For the text-containing cell, return its midpoint in [x, y] coordinate format. 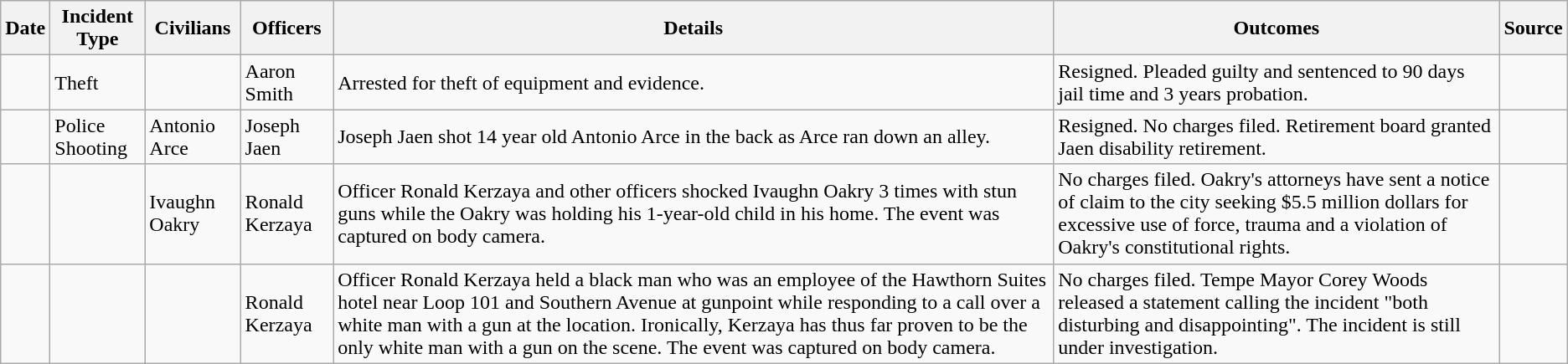
Resigned. No charges filed. Retirement board granted Jaen disability retirement. [1277, 137]
Aaron Smith [286, 82]
Joseph Jaen shot 14 year old Antonio Arce in the back as Arce ran down an alley. [694, 137]
Source [1533, 28]
Theft [97, 82]
Civilians [193, 28]
Joseph Jaen [286, 137]
Outcomes [1277, 28]
Ivaughn Oakry [193, 214]
Details [694, 28]
Officers [286, 28]
Incident Type [97, 28]
Arrested for theft of equipment and evidence. [694, 82]
Resigned. Pleaded guilty and sentenced to 90 days jail time and 3 years probation. [1277, 82]
Police Shooting [97, 137]
Antonio Arce [193, 137]
Date [25, 28]
